Extract the [x, y] coordinate from the center of the cell holding the provided text.  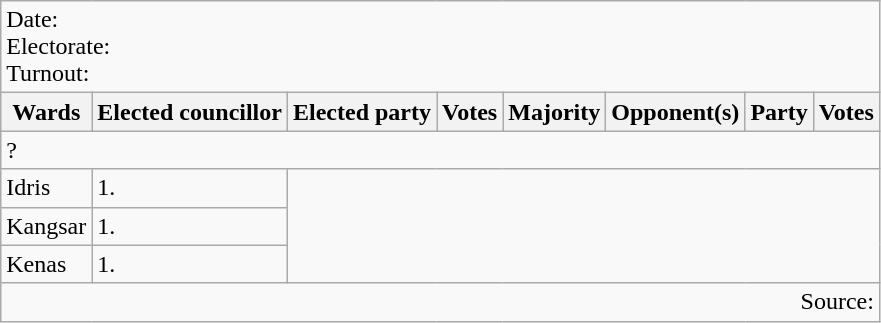
Party [779, 112]
? [440, 150]
Date: Electorate: Turnout: [440, 47]
Wards [46, 112]
Kenas [46, 264]
Idris [46, 188]
Kangsar [46, 226]
Majority [554, 112]
Opponent(s) [676, 112]
Elected party [362, 112]
Source: [440, 302]
Elected councillor [190, 112]
